Scan for the cell matching the given text and deliver its [X, Y] coordinate at center. 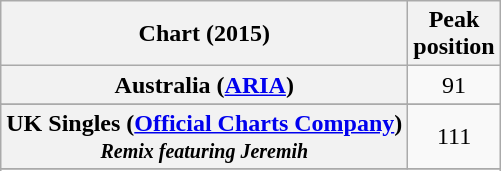
Australia (ARIA) [204, 85]
UK Singles (Official Charts Company)Remix featuring Jeremih [204, 136]
111 [454, 136]
Chart (2015) [204, 34]
91 [454, 85]
Peakposition [454, 34]
